Output the [X, Y] coordinate of the center of the cell containing the given text.  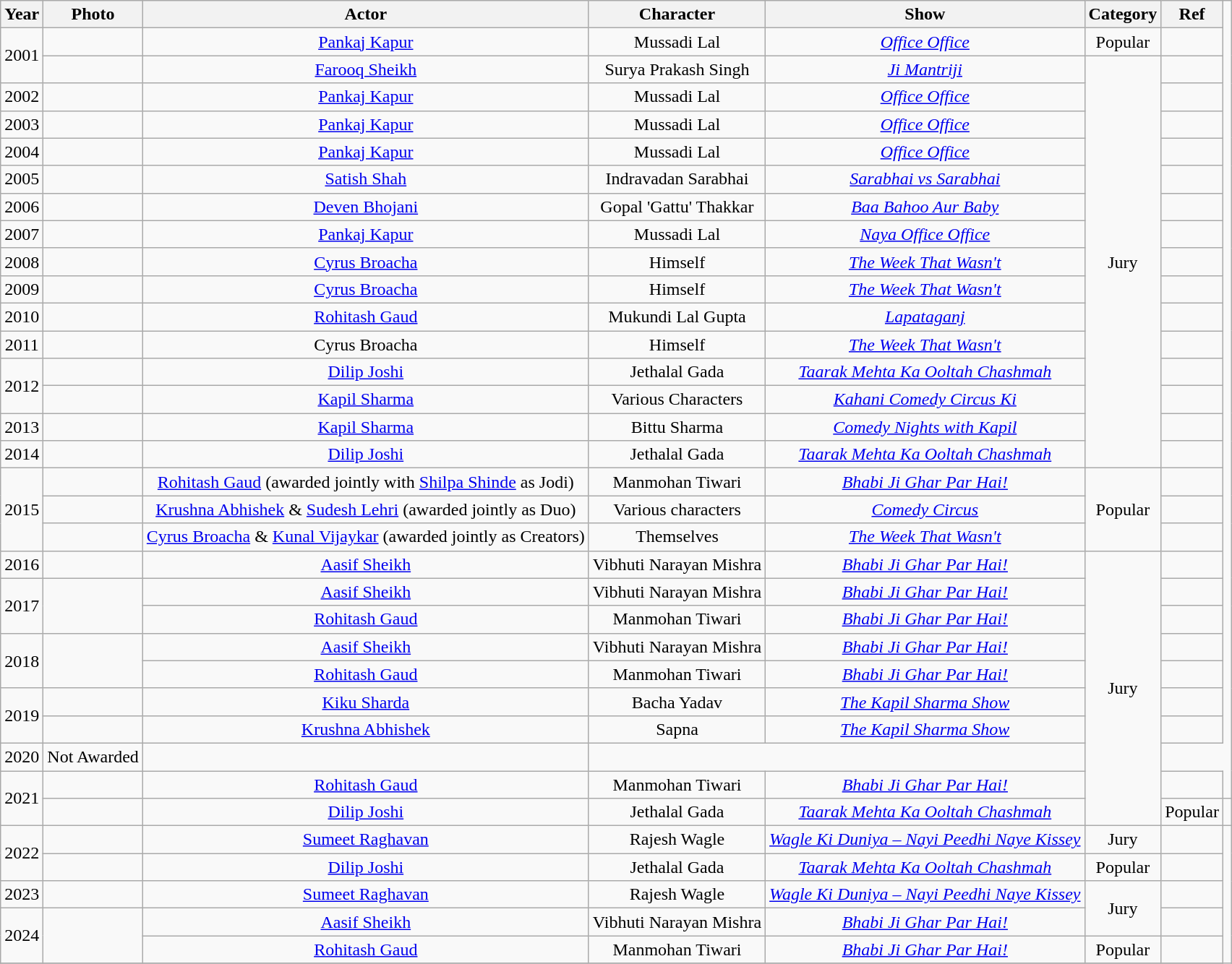
2017 [22, 606]
Comedy Nights with Kapil [925, 427]
2010 [22, 317]
Kahani Comedy Circus Ki [925, 400]
Farooq Sheikh [366, 69]
Bacha Yadav [677, 702]
Sapna [677, 729]
Sarabhai vs Sarabhai [925, 179]
Rohitash Gaud (awarded jointly with Shilpa Shinde as Jodi) [366, 482]
Various Characters [677, 400]
2005 [22, 179]
Ji Mantriji [925, 69]
Indravadan Sarabhai [677, 179]
2016 [22, 564]
Krushna Abhishek & Sudesh Lehri (awarded jointly as Duo) [366, 509]
Gopal 'Gattu' Thakkar [677, 207]
2018 [22, 660]
2011 [22, 345]
Kiku Sharda [366, 702]
Satish Shah [366, 179]
Character [677, 14]
2008 [22, 262]
2003 [22, 124]
2022 [22, 853]
Actor [366, 14]
2023 [22, 895]
Naya Office Office [925, 234]
2013 [22, 427]
Deven Bhojani [366, 207]
Year [22, 14]
2024 [22, 936]
Cyrus Broacha & Kunal Vijaykar (awarded jointly as Creators) [366, 537]
Show [925, 14]
2006 [22, 207]
2009 [22, 289]
2014 [22, 455]
Krushna Abhishek [366, 729]
Surya Prakash Singh [677, 69]
Lapataganj [925, 317]
2021 [22, 798]
2019 [22, 715]
Themselves [677, 537]
Ref [1192, 14]
Photo [93, 14]
2002 [22, 97]
2020 [22, 757]
Category [1123, 14]
Not Awarded [93, 757]
2004 [22, 152]
2001 [22, 56]
Comedy Circus [925, 509]
Various characters [677, 509]
Bittu Sharma [677, 427]
Mukundi Lal Gupta [677, 317]
2015 [22, 509]
2012 [22, 386]
Baa Bahoo Aur Baby [925, 207]
2007 [22, 234]
